Extract the (x, y) coordinate from the center of the cell holding the provided text.  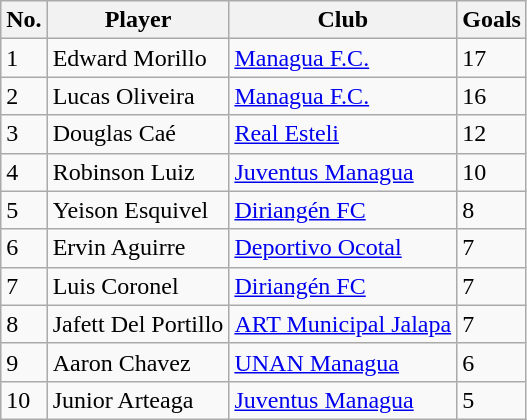
17 (492, 58)
1 (24, 58)
Goals (492, 20)
3 (24, 134)
Jafett Del Portillo (138, 324)
ART Municipal Jalapa (343, 324)
4 (24, 172)
Deportivo Ocotal (343, 248)
UNAN Managua (343, 362)
Aaron Chavez (138, 362)
Club (343, 20)
Junior Arteaga (138, 400)
9 (24, 362)
Real Esteli (343, 134)
12 (492, 134)
2 (24, 96)
Robinson Luiz (138, 172)
No. (24, 20)
Douglas Caé (138, 134)
Ervin Aguirre (138, 248)
Player (138, 20)
Luis Coronel (138, 286)
Edward Morillo (138, 58)
16 (492, 96)
Yeison Esquivel (138, 210)
Lucas Oliveira (138, 96)
